Search for the cell housing the specified text and yield its (X, Y) center coordinate. 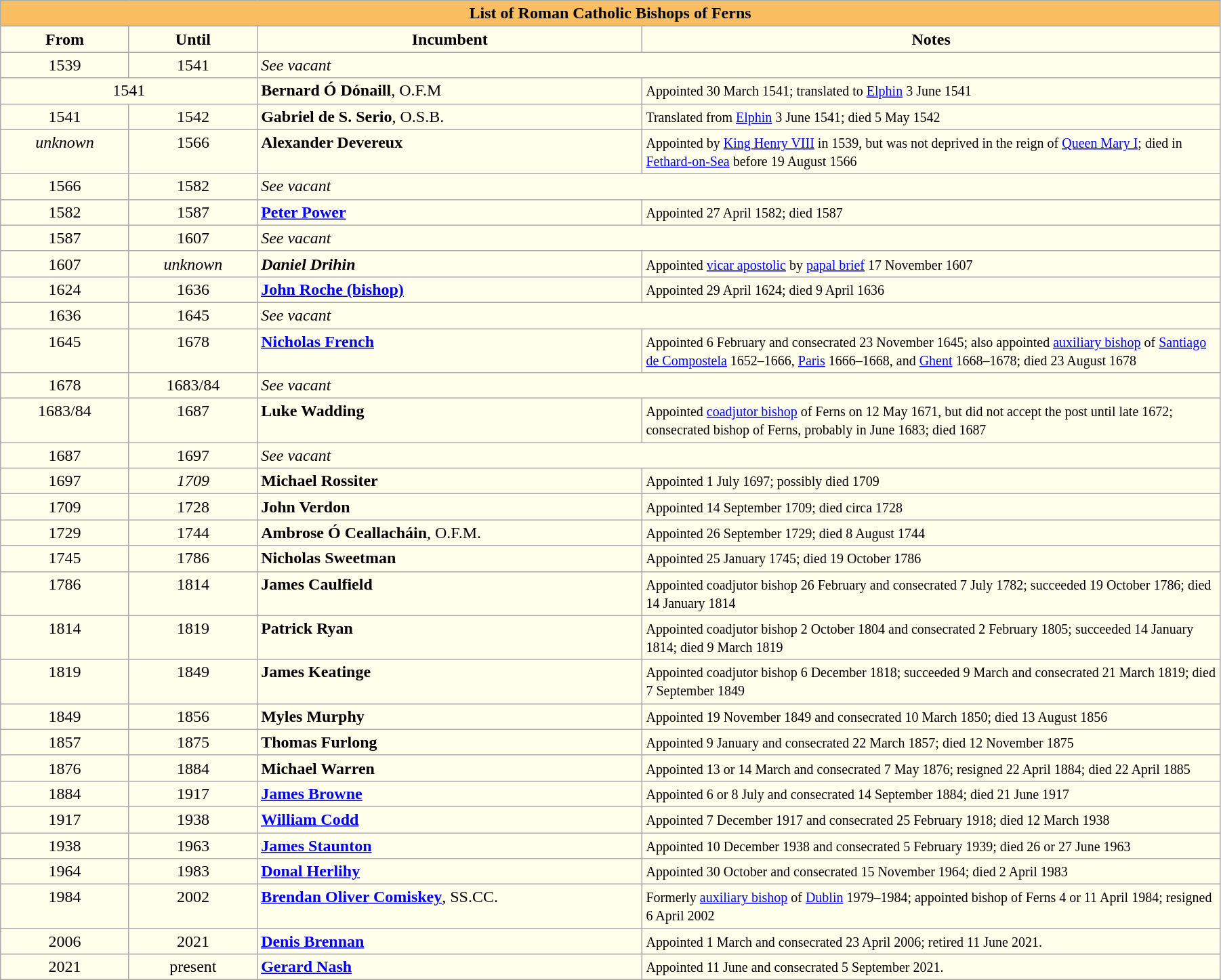
Alexander Devereux (450, 152)
Notes (931, 39)
Until (192, 39)
Appointed 13 or 14 March and consecrated 7 May 1876; resigned 22 April 1884; died 22 April 1885 (931, 768)
Appointed 29 April 1624; died 9 April 1636 (931, 289)
Michael Rossiter (450, 481)
Peter Power (450, 212)
Luke Wadding (450, 420)
1542 (192, 117)
Brendan Oliver Comiskey, SS.CC. (450, 907)
Translated from Elphin 3 June 1541; died 5 May 1542 (931, 117)
Appointed 10 December 1938 and consecrated 5 February 1939; died 26 or 27 June 1963 (931, 845)
Appointed coadjutor bishop 2 October 1804 and consecrated 2 February 1805; succeeded 14 January 1814; died 9 March 1819 (931, 637)
Myles Murphy (450, 716)
1876 (65, 768)
Appointed 19 November 1849 and consecrated 10 March 1850; died 13 August 1856 (931, 716)
1539 (65, 65)
Bernard Ó Dónaill, O.F.M (450, 91)
1744 (192, 533)
Gabriel de S. Serio, O.S.B. (450, 117)
Appointed 14 September 1709; died circa 1728 (931, 507)
Appointed 9 January and consecrated 22 March 1857; died 12 November 1875 (931, 742)
James Browne (450, 794)
James Keatinge (450, 682)
List of Roman Catholic Bishops of Ferns (610, 14)
1745 (65, 558)
Formerly auxiliary bishop of Dublin 1979–1984; appointed bishop of Ferns 4 or 11 April 1984; resigned 6 April 2002 (931, 907)
1856 (192, 716)
Patrick Ryan (450, 637)
Appointed 27 April 1582; died 1587 (931, 212)
From (65, 39)
present (192, 967)
1857 (65, 742)
2006 (65, 941)
Appointed vicar apostolic by papal brief 17 November 1607 (931, 264)
Appointed by King Henry VIII in 1539, but was not deprived in the reign of Queen Mary I; died in Fethard-on-Sea before 19 August 1566 (931, 152)
Gerard Nash (450, 967)
Appointed 7 December 1917 and consecrated 25 February 1918; died 12 March 1938 (931, 819)
Appointed 11 June and consecrated 5 September 2021. (931, 967)
Appointed coadjutor bishop 6 December 1818; succeeded 9 March and consecrated 21 March 1819; died 7 September 1849 (931, 682)
Appointed 30 March 1541; translated to Elphin 3 June 1541 (931, 91)
Incumbent (450, 39)
1875 (192, 742)
1728 (192, 507)
1729 (65, 533)
Appointed coadjutor bishop 26 February and consecrated 7 July 1782; succeeded 19 October 1786; died 14 January 1814 (931, 594)
1984 (65, 907)
Denis Brennan (450, 941)
Daniel Drihin (450, 264)
John Roche (bishop) (450, 289)
Donal Herlihy (450, 872)
Nicholas French (450, 350)
1983 (192, 872)
William Codd (450, 819)
Appointed 30 October and consecrated 15 November 1964; died 2 April 1983 (931, 872)
Ambrose Ó Ceallacháin, O.F.M. (450, 533)
James Staunton (450, 845)
Appointed 26 September 1729; died 8 August 1744 (931, 533)
Michael Warren (450, 768)
Thomas Furlong (450, 742)
Appointed 6 or 8 July and consecrated 14 September 1884; died 21 June 1917 (931, 794)
Appointed 25 January 1745; died 19 October 1786 (931, 558)
2002 (192, 907)
John Verdon (450, 507)
Appointed 1 July 1697; possibly died 1709 (931, 481)
1963 (192, 845)
Nicholas Sweetman (450, 558)
1964 (65, 872)
1624 (65, 289)
James Caulfield (450, 594)
Appointed 1 March and consecrated 23 April 2006; retired 11 June 2021. (931, 941)
